Scan for the cell matching the given text and deliver its [X, Y] coordinate at center. 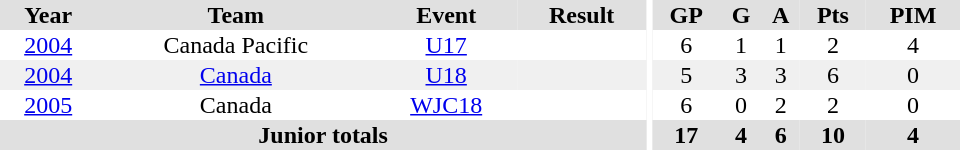
A [780, 15]
Canada Pacific [236, 45]
U18 [446, 75]
17 [686, 135]
GP [686, 15]
10 [833, 135]
5 [686, 75]
Team [236, 15]
Year [48, 15]
Pts [833, 15]
Junior totals [323, 135]
PIM [913, 15]
2005 [48, 105]
WJC18 [446, 105]
Event [446, 15]
Result [582, 15]
U17 [446, 45]
G [740, 15]
